For the text-containing cell, return its midpoint in (X, Y) coordinate format. 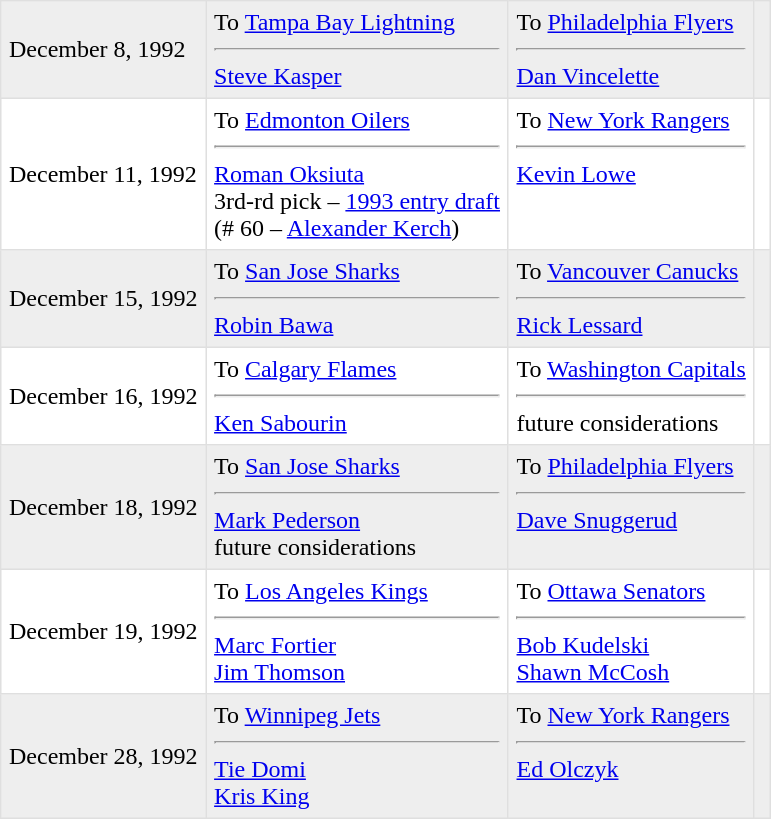
To Tampa Bay LightningSteve Kasper (357, 50)
To San Jose SharksMark Pedersonfuture considerations (357, 507)
December 19, 1992 (104, 631)
To Edmonton OilersRoman Oksiuta3rd-rd pick – 1993 entry draft(# 60 – Alexander Kerch) (357, 174)
To New York RangersKevin Lowe (631, 174)
To New York RangersEd Olczyk (631, 756)
December 18, 1992 (104, 507)
To Washington Capitalsfuture considerations (631, 396)
To Calgary FlamesKen Sabourin (357, 396)
To San Jose SharksRobin Bawa (357, 299)
December 11, 1992 (104, 174)
To Vancouver CanucksRick Lessard (631, 299)
To Ottawa SenatorsBob KudelskiShawn McCosh (631, 631)
December 28, 1992 (104, 756)
December 16, 1992 (104, 396)
December 15, 1992 (104, 299)
December 8, 1992 (104, 50)
To Winnipeg JetsTie DomiKris King (357, 756)
To Philadelphia FlyersDan Vincelette (631, 50)
To Los Angeles KingsMarc FortierJim Thomson (357, 631)
To Philadelphia FlyersDave Snuggerud (631, 507)
